Extract the (x, y) coordinate from the center of the cell holding the provided text.  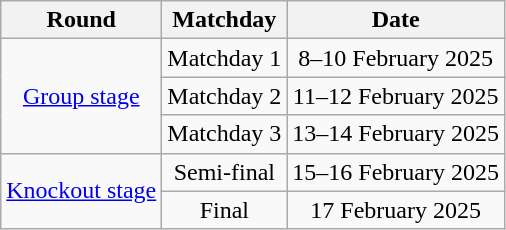
17 February 2025 (396, 210)
Semi-final (224, 172)
Round (82, 20)
15–16 February 2025 (396, 172)
Matchday 3 (224, 134)
Date (396, 20)
Group stage (82, 96)
8–10 February 2025 (396, 58)
11–12 February 2025 (396, 96)
Matchday (224, 20)
13–14 February 2025 (396, 134)
Matchday 2 (224, 96)
Knockout stage (82, 191)
Matchday 1 (224, 58)
Final (224, 210)
